Return [x, y] of the center of cell containing provided text 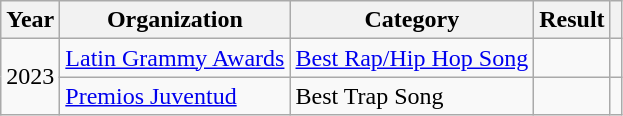
Year [30, 20]
Category [412, 20]
Latin Grammy Awards [175, 58]
2023 [30, 77]
Organization [175, 20]
Best Trap Song [412, 96]
Premios Juventud [175, 96]
Best Rap/Hip Hop Song [412, 58]
Result [572, 20]
